Pinpoint the cell where the given text exists, returning its (x, y) midpoint coordinate. 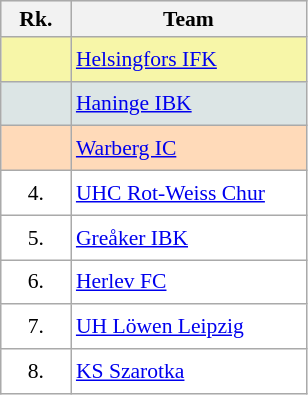
Greåker IBK (188, 238)
Helsingfors IFK (188, 60)
Warberg IC (188, 148)
8. (36, 372)
UHC Rot-Weiss Chur (188, 194)
Team (188, 19)
KS Szarotka (188, 372)
6. (36, 282)
Haninge IBK (188, 104)
Rk. (36, 19)
7. (36, 328)
Herlev FC (188, 282)
4. (36, 194)
UH Löwen Leipzig (188, 328)
5. (36, 238)
